From the cell containing the given text, extract its center point as (X, Y) coordinate. 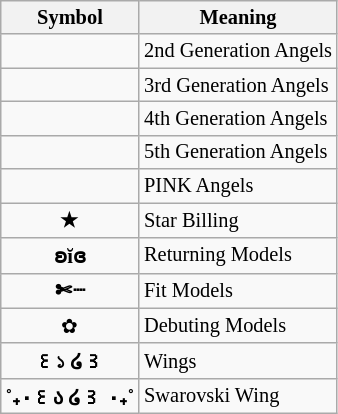
★ (70, 220)
2nd Generation Angels (238, 51)
3rd Generation Angels (238, 85)
5th Generation Angels (238, 152)
꒰১ ໒꒱ (70, 360)
Fit Models (238, 290)
Debuting Models (238, 326)
4th Generation Angels (238, 118)
PINK Angels (238, 186)
Returning Models (238, 254)
Symbol (70, 17)
Star Billing (238, 220)
Wings (238, 360)
˚₊‧꒰ა ໒꒱ ‧₊˚ (70, 396)
✿ (70, 326)
ʚĭɞ (70, 254)
✄┈ (70, 290)
Meaning (238, 17)
Swarovski Wing (238, 396)
